Pinpoint the cell where the given text exists, returning its (X, Y) midpoint coordinate. 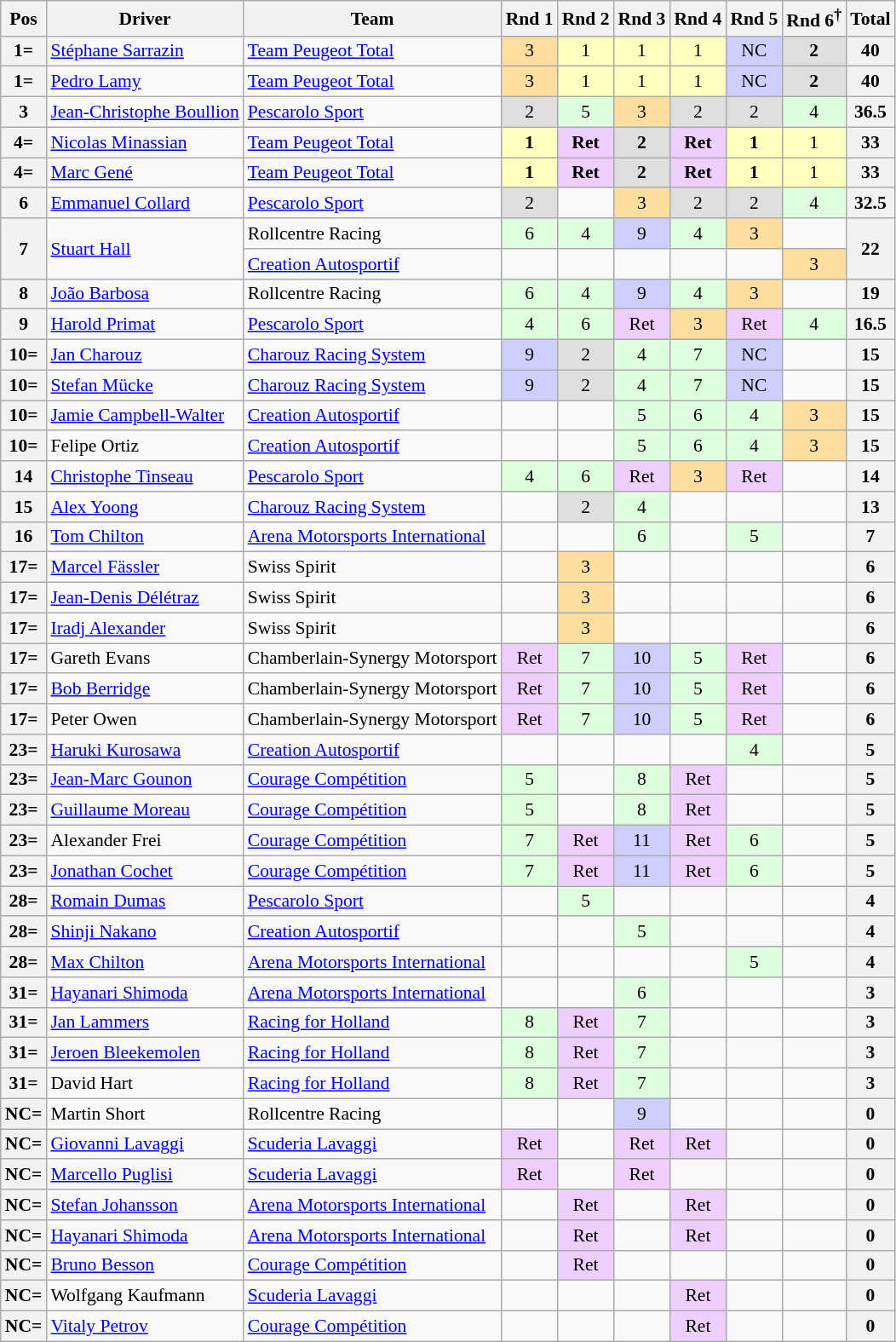
Marcello Puglisi (145, 1175)
Felipe Ortiz (145, 446)
Nicolas Minassian (145, 142)
Stéphane Sarrazin (145, 51)
Jean-Christophe Boullion (145, 112)
16 (24, 537)
Rnd 6† (814, 19)
Marc Gené (145, 173)
Stuart Hall (145, 249)
David Hart (145, 1084)
Rnd 3 (642, 19)
Rnd 4 (698, 19)
19 (870, 294)
João Barbosa (145, 294)
36.5 (870, 112)
Jeroen Bleekemolen (145, 1053)
Bob Berridge (145, 689)
Martin Short (145, 1114)
Stefan Johansson (145, 1205)
Jan Charouz (145, 355)
Jean-Marc Gounon (145, 780)
Vitaly Petrov (145, 1327)
Wolfgang Kaufmann (145, 1296)
Gareth Evans (145, 659)
Jan Lammers (145, 1022)
Pedro Lamy (145, 82)
13 (870, 507)
Peter Owen (145, 719)
Bruno Besson (145, 1265)
Emmanuel Collard (145, 204)
Christophe Tinseau (145, 476)
Marcel Fässler (145, 567)
22 (870, 249)
Pos (24, 19)
Stefan Mücke (145, 385)
Jean-Denis Délétraz (145, 598)
Shinji Nakano (145, 932)
Jamie Campbell-Walter (145, 416)
Giovanni Lavaggi (145, 1144)
Rnd 5 (754, 19)
Rnd 1 (530, 19)
Jonathan Cochet (145, 871)
Alex Yoong (145, 507)
Tom Chilton (145, 537)
Driver (145, 19)
16.5 (870, 325)
Alexander Frei (145, 841)
Haruki Kurosawa (145, 750)
Team (373, 19)
Harold Primat (145, 325)
Romain Dumas (145, 901)
Rnd 2 (586, 19)
32.5 (870, 204)
Total (870, 19)
Max Chilton (145, 962)
Guillaume Moreau (145, 810)
Iradj Alexander (145, 628)
